Output the (X, Y) coordinate of the center of the cell containing the given text.  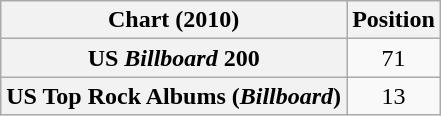
Chart (2010) (174, 20)
71 (394, 58)
13 (394, 96)
US Billboard 200 (174, 58)
US Top Rock Albums (Billboard) (174, 96)
Position (394, 20)
